Return (x, y) of the center of cell containing provided text 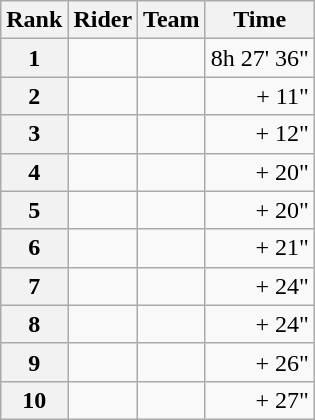
1 (34, 58)
+ 12" (260, 134)
10 (34, 400)
Team (172, 20)
+ 11" (260, 96)
2 (34, 96)
+ 21" (260, 248)
+ 27" (260, 400)
+ 26" (260, 362)
Rank (34, 20)
Rider (103, 20)
5 (34, 210)
3 (34, 134)
8h 27' 36" (260, 58)
4 (34, 172)
Time (260, 20)
9 (34, 362)
6 (34, 248)
7 (34, 286)
8 (34, 324)
